Return (X, Y) of the center of cell containing provided text 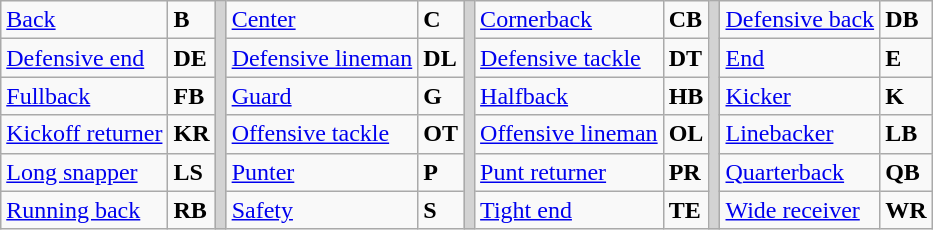
DE (192, 58)
Kickoff returner (84, 134)
WR (906, 210)
FB (192, 96)
KR (192, 134)
S (441, 210)
LB (906, 134)
B (192, 20)
CB (686, 20)
Running back (84, 210)
LS (192, 172)
Guard (322, 96)
Punter (322, 172)
Center (322, 20)
QB (906, 172)
Fullback (84, 96)
End (800, 58)
Defensive end (84, 58)
HB (686, 96)
Defensive lineman (322, 58)
C (441, 20)
Cornerback (570, 20)
Tight end (570, 210)
Punt returner (570, 172)
DT (686, 58)
Kicker (800, 96)
OL (686, 134)
P (441, 172)
Back (84, 20)
PR (686, 172)
OT (441, 134)
Long snapper (84, 172)
Defensive tackle (570, 58)
TE (686, 210)
Halfback (570, 96)
K (906, 96)
DL (441, 58)
G (441, 96)
Offensive tackle (322, 134)
Quarterback (800, 172)
Wide receiver (800, 210)
Linebacker (800, 134)
RB (192, 210)
E (906, 58)
Defensive back (800, 20)
Offensive lineman (570, 134)
Safety (322, 210)
DB (906, 20)
